Output the (X, Y) coordinate of the center of the cell containing the given text.  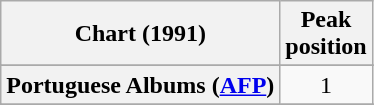
Portuguese Albums (AFP) (140, 85)
Peakposition (326, 34)
1 (326, 85)
Chart (1991) (140, 34)
